From the cell containing the given text, extract its center point as (X, Y) coordinate. 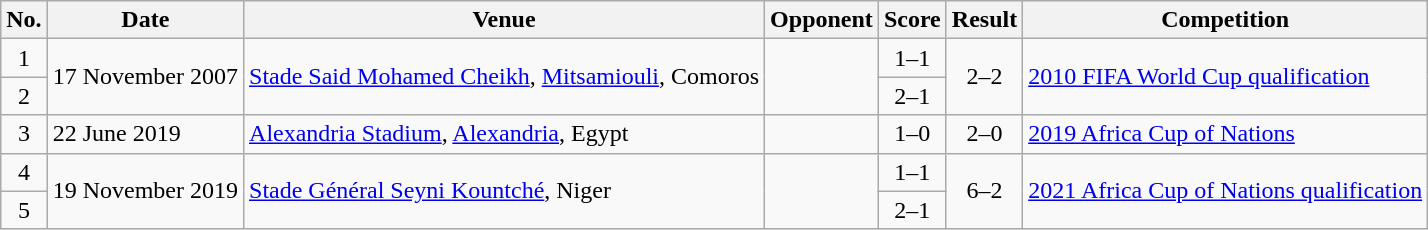
Competition (1226, 20)
Result (984, 20)
1–0 (912, 134)
Alexandria Stadium, Alexandria, Egypt (504, 134)
5 (24, 210)
1 (24, 58)
19 November 2019 (145, 191)
2019 Africa Cup of Nations (1226, 134)
Stade Said Mohamed Cheikh, Mitsamiouli, Comoros (504, 77)
22 June 2019 (145, 134)
3 (24, 134)
4 (24, 172)
Venue (504, 20)
2–2 (984, 77)
No. (24, 20)
Opponent (822, 20)
Date (145, 20)
2 (24, 96)
17 November 2007 (145, 77)
2–0 (984, 134)
Score (912, 20)
6–2 (984, 191)
2021 Africa Cup of Nations qualification (1226, 191)
2010 FIFA World Cup qualification (1226, 77)
Stade Général Seyni Kountché, Niger (504, 191)
